Search for the cell housing the specified text and yield its (x, y) center coordinate. 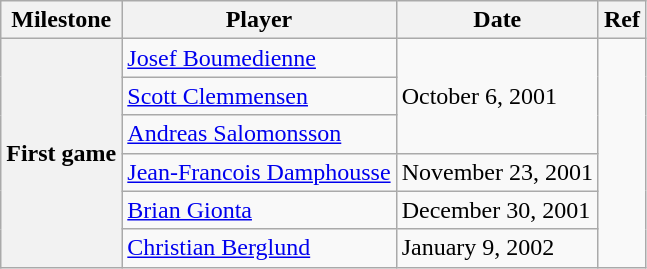
Jean-Francois Damphousse (259, 172)
October 6, 2001 (497, 96)
Josef Boumedienne (259, 58)
Scott Clemmensen (259, 96)
November 23, 2001 (497, 172)
Ref (622, 20)
Christian Berglund (259, 248)
Date (497, 20)
December 30, 2001 (497, 210)
January 9, 2002 (497, 248)
First game (62, 153)
Player (259, 20)
Andreas Salomonsson (259, 134)
Brian Gionta (259, 210)
Milestone (62, 20)
